Find where the given text appears and provide that cell's center as (x, y) coordinate. 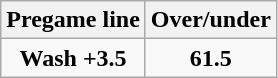
61.5 (210, 58)
Wash +3.5 (74, 58)
Over/under (210, 20)
Pregame line (74, 20)
